For the text-containing cell, return its midpoint in (X, Y) coordinate format. 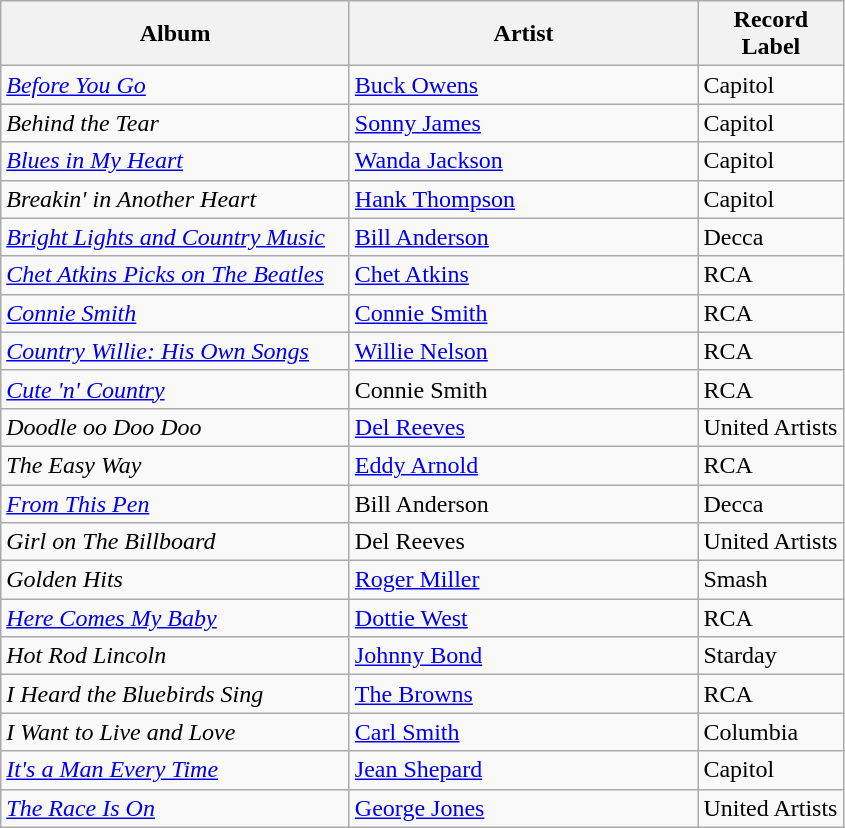
I Want to Live and Love (176, 732)
Here Comes My Baby (176, 618)
Chet Atkins (524, 275)
Album (176, 34)
Before You Go (176, 85)
Hot Rod Lincoln (176, 656)
The Easy Way (176, 465)
Chet Atkins Picks on The Beatles (176, 275)
Smash (771, 580)
Blues in My Heart (176, 161)
Girl on The Billboard (176, 542)
Breakin' in Another Heart (176, 199)
Jean Shepard (524, 770)
Eddy Arnold (524, 465)
Artist (524, 34)
Bright Lights and Country Music (176, 237)
It's a Man Every Time (176, 770)
Record Label (771, 34)
Starday (771, 656)
Dottie West (524, 618)
Wanda Jackson (524, 161)
Willie Nelson (524, 351)
I Heard the Bluebirds Sing (176, 694)
Cute 'n' Country (176, 389)
Golden Hits (176, 580)
Roger Miller (524, 580)
Country Willie: His Own Songs (176, 351)
From This Pen (176, 503)
Sonny James (524, 123)
The Browns (524, 694)
Columbia (771, 732)
George Jones (524, 808)
Behind the Tear (176, 123)
Carl Smith (524, 732)
Doodle oo Doo Doo (176, 427)
Johnny Bond (524, 656)
Buck Owens (524, 85)
Hank Thompson (524, 199)
The Race Is On (176, 808)
